Find where the given text appears and provide that cell's center as (X, Y) coordinate. 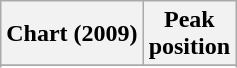
Peakposition (189, 34)
Chart (2009) (72, 34)
